Locate the cell with the specified text and output its [X, Y] center coordinate. 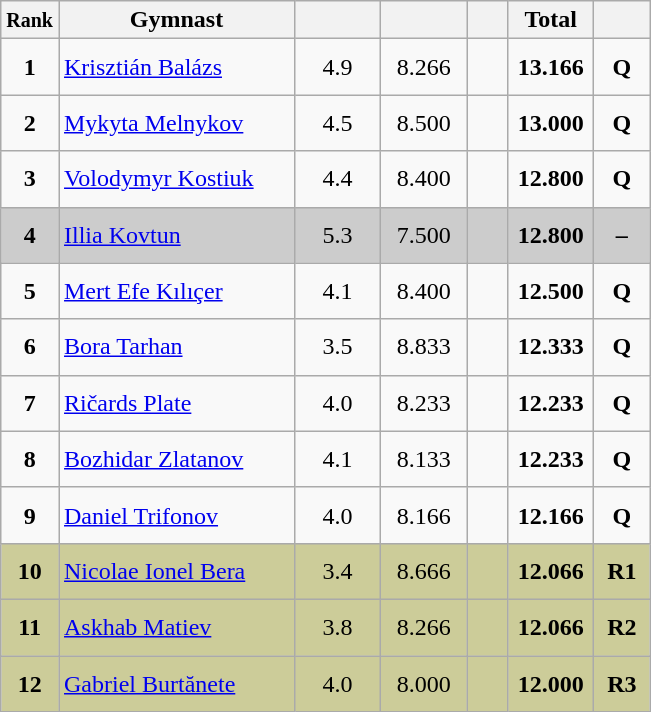
R1 [622, 571]
4 [30, 235]
R3 [622, 684]
8.833 [424, 347]
R2 [622, 627]
Gabriel Burtănete [176, 684]
12 [30, 684]
3.4 [338, 571]
6 [30, 347]
Daniel Trifonov [176, 515]
4.5 [338, 123]
5 [30, 291]
Bora Tarhan [176, 347]
8 [30, 459]
Askhab Matiev [176, 627]
7.500 [424, 235]
10 [30, 571]
Mert Efe Kılıçer [176, 291]
8.500 [424, 123]
4.4 [338, 179]
Total [551, 20]
Nicolae Ionel Bera [176, 571]
Bozhidar Zlatanov [176, 459]
3 [30, 179]
8.166 [424, 515]
12.333 [551, 347]
7 [30, 403]
13.000 [551, 123]
3.5 [338, 347]
5.3 [338, 235]
12.500 [551, 291]
8.666 [424, 571]
12.000 [551, 684]
13.166 [551, 67]
8.133 [424, 459]
8.000 [424, 684]
12.166 [551, 515]
Mykyta Melnykov [176, 123]
4.9 [338, 67]
2 [30, 123]
– [622, 235]
1 [30, 67]
8.233 [424, 403]
3.8 [338, 627]
Illia Kovtun [176, 235]
9 [30, 515]
Gymnast [176, 20]
11 [30, 627]
Krisztián Balázs [176, 67]
Ričards Plate [176, 403]
Volodymyr Kostiuk [176, 179]
Rank [30, 20]
